Scan for the cell matching the given text and deliver its (X, Y) coordinate at center. 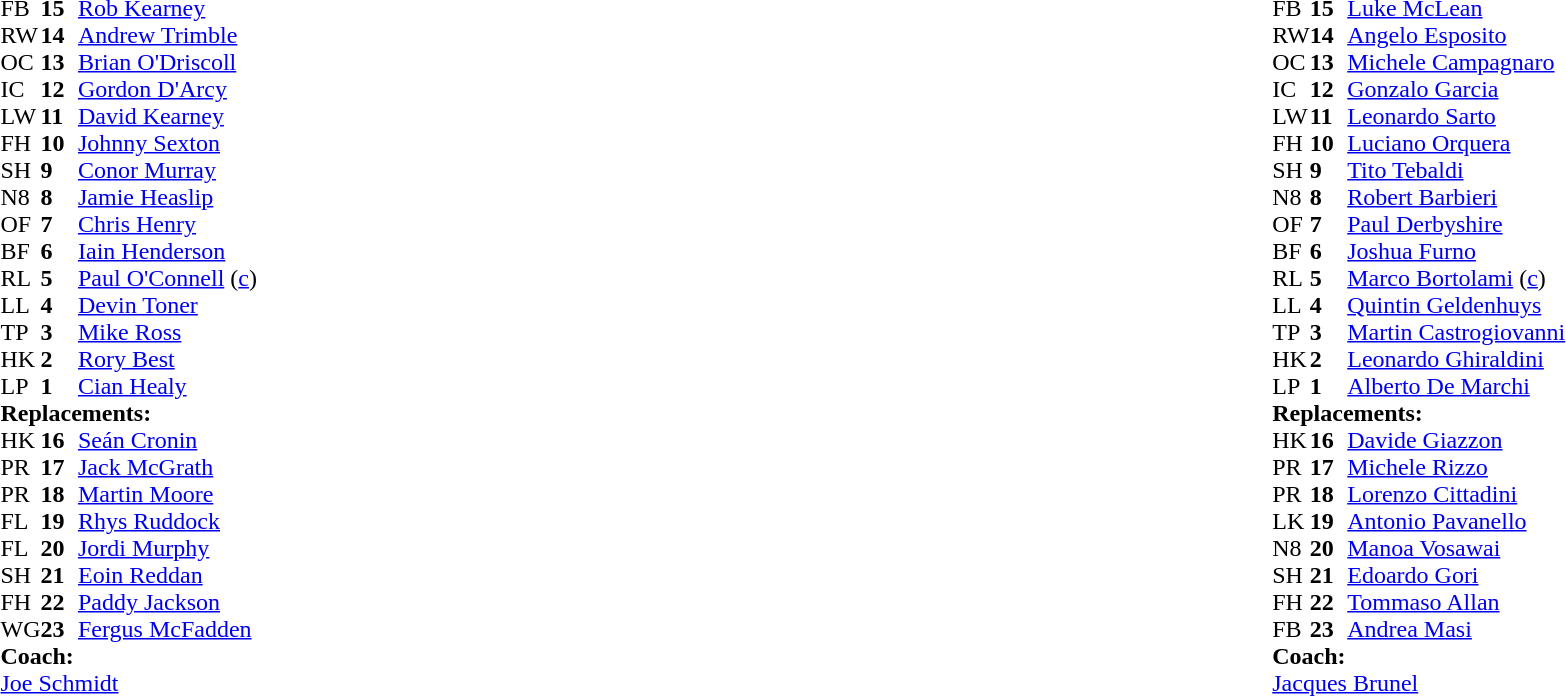
Martin Moore (168, 494)
Quintin Geldenhuys (1456, 306)
Rhys Ruddock (168, 522)
Joshua Furno (1456, 252)
Andrea Masi (1456, 630)
Rory Best (168, 360)
Gonzalo Garcia (1456, 90)
Angelo Esposito (1456, 36)
Manoa Vosawai (1456, 548)
David Kearney (168, 116)
Eoin Reddan (168, 576)
Martin Castrogiovanni (1456, 332)
FB (1291, 630)
Paul Derbyshire (1456, 224)
Leonardo Sarto (1456, 116)
Davide Giazzon (1456, 440)
Michele Campagnaro (1456, 62)
Leonardo Ghiraldini (1456, 360)
Paul O'Connell (c) (168, 278)
Alberto De Marchi (1456, 386)
LK (1291, 522)
Robert Barbieri (1456, 198)
Tito Tebaldi (1456, 170)
Johnny Sexton (168, 144)
Seán Cronin (168, 440)
Mike Ross (168, 332)
Gordon D'Arcy (168, 90)
Conor Murray (168, 170)
Jack McGrath (168, 468)
Jamie Heaslip (168, 198)
Michele Rizzo (1456, 468)
Tommaso Allan (1456, 602)
Marco Bortolami (c) (1456, 278)
Edoardo Gori (1456, 576)
WG (20, 630)
Chris Henry (168, 224)
Devin Toner (168, 306)
Paddy Jackson (168, 602)
Lorenzo Cittadini (1456, 494)
Luciano Orquera (1456, 144)
Antonio Pavanello (1456, 522)
Brian O'Driscoll (168, 62)
Cian Healy (168, 386)
Iain Henderson (168, 252)
Jordi Murphy (168, 548)
Andrew Trimble (168, 36)
Fergus McFadden (168, 630)
